Locate the cell with the specified text and output its [X, Y] center coordinate. 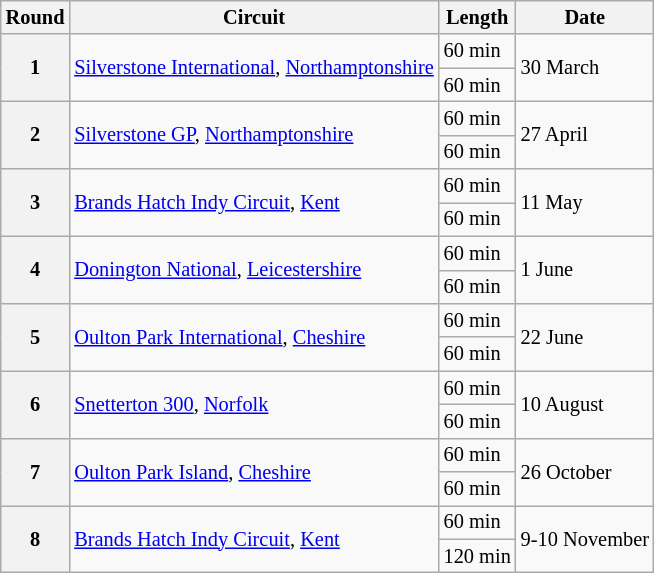
Length [478, 17]
7 [36, 472]
Silverstone GP, Northamptonshire [254, 134]
11 May [585, 202]
Round [36, 17]
8 [36, 538]
10 August [585, 404]
22 June [585, 336]
5 [36, 336]
Snetterton 300, Norfolk [254, 404]
4 [36, 270]
Silverstone International, Northamptonshire [254, 68]
30 March [585, 68]
26 October [585, 472]
Oulton Park International, Cheshire [254, 336]
Date [585, 17]
27 April [585, 134]
Circuit [254, 17]
120 min [478, 556]
9-10 November [585, 538]
2 [36, 134]
1 June [585, 270]
6 [36, 404]
1 [36, 68]
Donington National, Leicestershire [254, 270]
3 [36, 202]
Oulton Park Island, Cheshire [254, 472]
